Pinpoint the cell where the given text exists, returning its (x, y) midpoint coordinate. 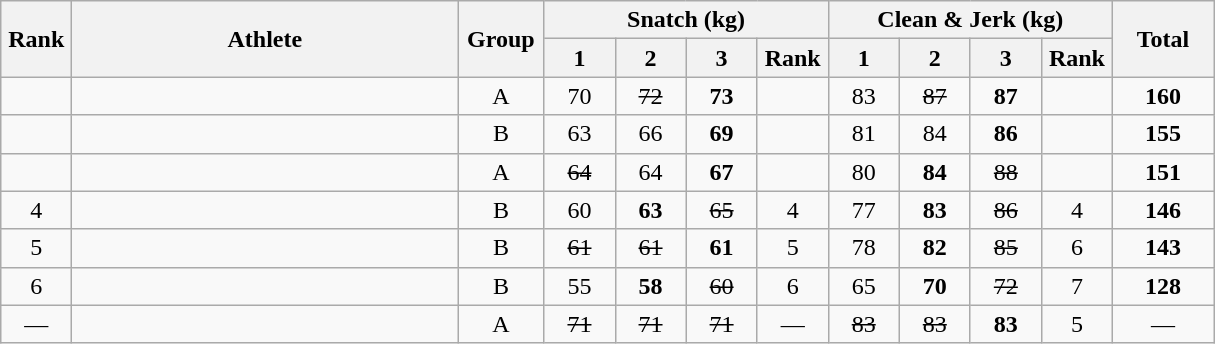
Clean & Jerk (kg) (970, 20)
Total (1162, 39)
69 (722, 134)
78 (864, 248)
88 (1006, 172)
146 (1162, 210)
7 (1076, 286)
77 (864, 210)
81 (864, 134)
143 (1162, 248)
Group (501, 39)
58 (650, 286)
151 (1162, 172)
160 (1162, 96)
82 (934, 248)
85 (1006, 248)
73 (722, 96)
80 (864, 172)
55 (580, 286)
128 (1162, 286)
155 (1162, 134)
Athlete (265, 39)
66 (650, 134)
Snatch (kg) (686, 20)
67 (722, 172)
